Detect which cell encompasses the target text, then output its (x, y) center coordinate. 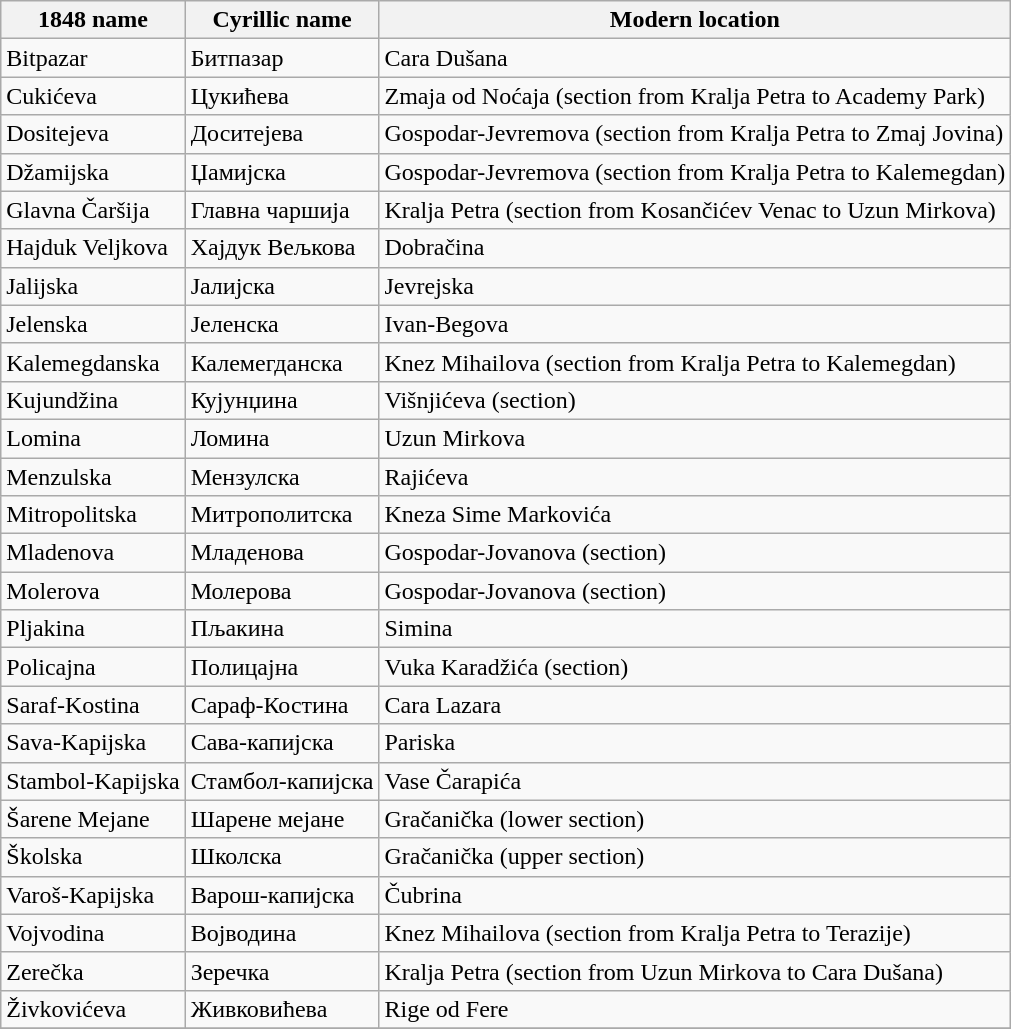
Rajićeva (695, 477)
Хајдук Вељкова (282, 248)
Јалијска (282, 286)
Simina (695, 629)
Битпазар (282, 58)
Kalemegdanska (93, 362)
Молерова (282, 591)
Čubrina (695, 895)
Modern location (695, 20)
Пљакина (282, 629)
Gospodar-Jevremova (section from Kralja Petra to Zmaj Jovina) (695, 134)
Jevrejska (695, 286)
Lomina (93, 438)
Митрополитска (282, 515)
Stambol-Kapijska (93, 781)
Кујунџина (282, 400)
Glavna Čaršija (93, 210)
Ivan-Begova (695, 324)
1848 name (93, 20)
Dobračina (695, 248)
Šarene Mejane (93, 819)
Jelenska (93, 324)
Cara Lazara (695, 705)
Policajna (93, 667)
Cara Dušana (695, 58)
Зеречка (282, 971)
Мензулска (282, 477)
Hajduk Veljkova (93, 248)
Molerova (93, 591)
Sava-Kapijska (93, 743)
Mitropolitska (93, 515)
Gospodar-Jevremova (section from Kralja Petra to Kalemegdan) (695, 172)
Kneza Sime Markоvića (695, 515)
Шарене мејане (282, 819)
Доситејева (282, 134)
Сараф-Костина (282, 705)
Živkovićeva (93, 1009)
Gračanička (upper section) (695, 857)
Menzulska (93, 477)
Saraf-Kostina (93, 705)
Dositejeva (93, 134)
Војводина (282, 933)
Zmaja od Noćaja (section from Kralja Petra to Academy Park) (695, 96)
Варош-капијска (282, 895)
Vase Čarapića (695, 781)
Jalijska (93, 286)
Kralja Petra (section from Uzun Mirkova to Cara Dušana) (695, 971)
Kujundžina (93, 400)
Школска (282, 857)
Јеленска (282, 324)
Varoš-Kapijska (93, 895)
Gračanička (lower section) (695, 819)
Џамијска (282, 172)
Višnjićeva (section) (695, 400)
Školska (93, 857)
Mladenova (93, 553)
Bitpazar (93, 58)
Vojvodina (93, 933)
Knez Mihailova (section from Kralja Petra to Kalemegdan) (695, 362)
Ломина (282, 438)
Zerečka (93, 971)
Cukićeva (93, 96)
Rige od Fere (695, 1009)
Живковићева (282, 1009)
Полицајна (282, 667)
Pariska (695, 743)
Uzun Mirkova (695, 438)
Kralja Petra (section from Kosančićev Venac to Uzun Mirkova) (695, 210)
Knez Mihailova (section from Kralja Petra to Terazije) (695, 933)
Cyrillic name (282, 20)
Цукићева (282, 96)
Vuka Karadžića (section) (695, 667)
Калемегданска (282, 362)
Младенова (282, 553)
Сава-капијска (282, 743)
Pljakina (93, 629)
Džamijska (93, 172)
Стамбол-капијска (282, 781)
Главна чаршија (282, 210)
